Return the (X, Y) coordinate for the center point of the cell that contains the specified text.  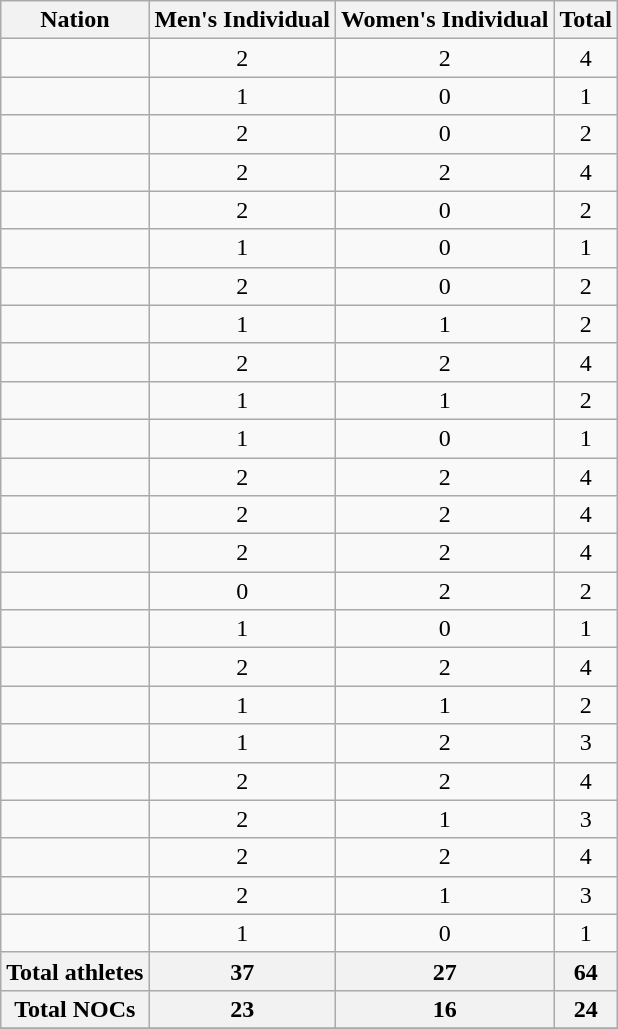
Total athletes (75, 971)
16 (444, 1009)
Total NOCs (75, 1009)
Men's Individual (242, 20)
Total (586, 20)
27 (444, 971)
24 (586, 1009)
Nation (75, 20)
37 (242, 971)
Women's Individual (444, 20)
23 (242, 1009)
64 (586, 971)
